Return (X, Y) of the center of cell containing provided text 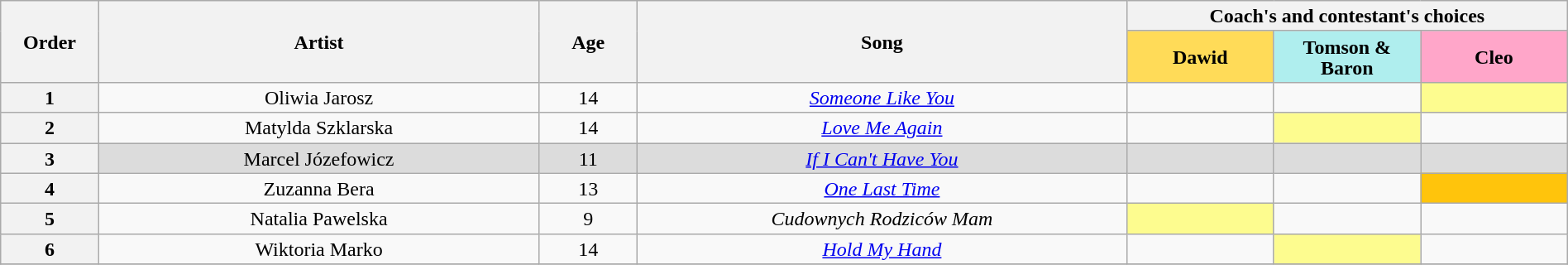
Cudownych Rodziców Mam (882, 219)
Coach's and contestant's choices (1346, 17)
If I Can't Have You (882, 157)
Marcel Józefowicz (319, 157)
Matylda Szklarska (319, 128)
Hold My Hand (882, 248)
Wiktoria Marko (319, 248)
Age (588, 41)
9 (588, 219)
4 (50, 189)
13 (588, 189)
Order (50, 41)
6 (50, 248)
3 (50, 157)
11 (588, 157)
Song (882, 41)
Zuzanna Bera (319, 189)
Dawid (1200, 56)
Cleo (1494, 56)
Love Me Again (882, 128)
1 (50, 98)
Tomson & Baron (1347, 56)
5 (50, 219)
One Last Time (882, 189)
Natalia Pawelska (319, 219)
2 (50, 128)
Oliwia Jarosz (319, 98)
Artist (319, 41)
Someone Like You (882, 98)
